Capture the cell that displays the provided text and extract its [x, y] central coordinate. 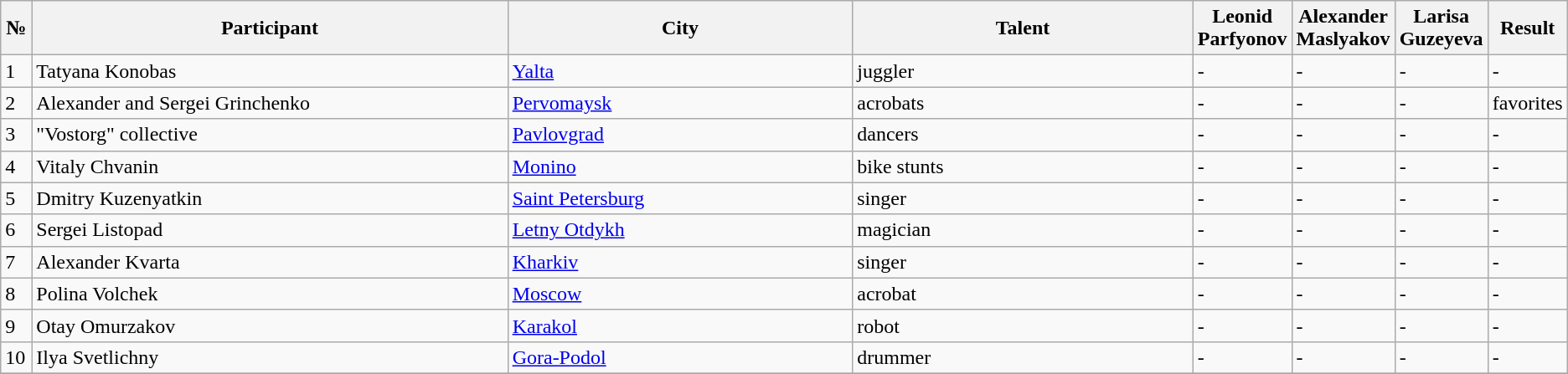
drummer [1024, 357]
Alexander and Sergei Grinchenko [270, 103]
favorites [1528, 103]
6 [17, 230]
juggler [1024, 71]
Dmitry Kuzenyatkin [270, 198]
Alexander Maslyakov [1344, 28]
Participant [270, 28]
acrobats [1024, 103]
Ilya Svetlichny [270, 357]
Pervomaysk [680, 103]
Tatyana Konobas [270, 71]
Talent [1024, 28]
robot [1024, 325]
Monino [680, 167]
7 [17, 262]
"Vostorg" collective [270, 135]
Letny Otdykh [680, 230]
5 [17, 198]
Alexander Kvarta [270, 262]
№ [17, 28]
Pavlovgrad [680, 135]
3 [17, 135]
10 [17, 357]
Leonid Parfyonov [1242, 28]
Saint Petersburg [680, 198]
8 [17, 294]
Gora-Podol [680, 357]
City [680, 28]
dancers [1024, 135]
magician [1024, 230]
Karakol [680, 325]
Larisa Guzeyeva [1441, 28]
Kharkiv [680, 262]
Vitaly Chvanin [270, 167]
1 [17, 71]
Sergei Listopad [270, 230]
Yalta [680, 71]
bike stunts [1024, 167]
4 [17, 167]
Polina Volchek [270, 294]
acrobat [1024, 294]
9 [17, 325]
Moscow [680, 294]
Otay Omurzakov [270, 325]
Result [1528, 28]
2 [17, 103]
